Return [X, Y] of the center of cell containing provided text 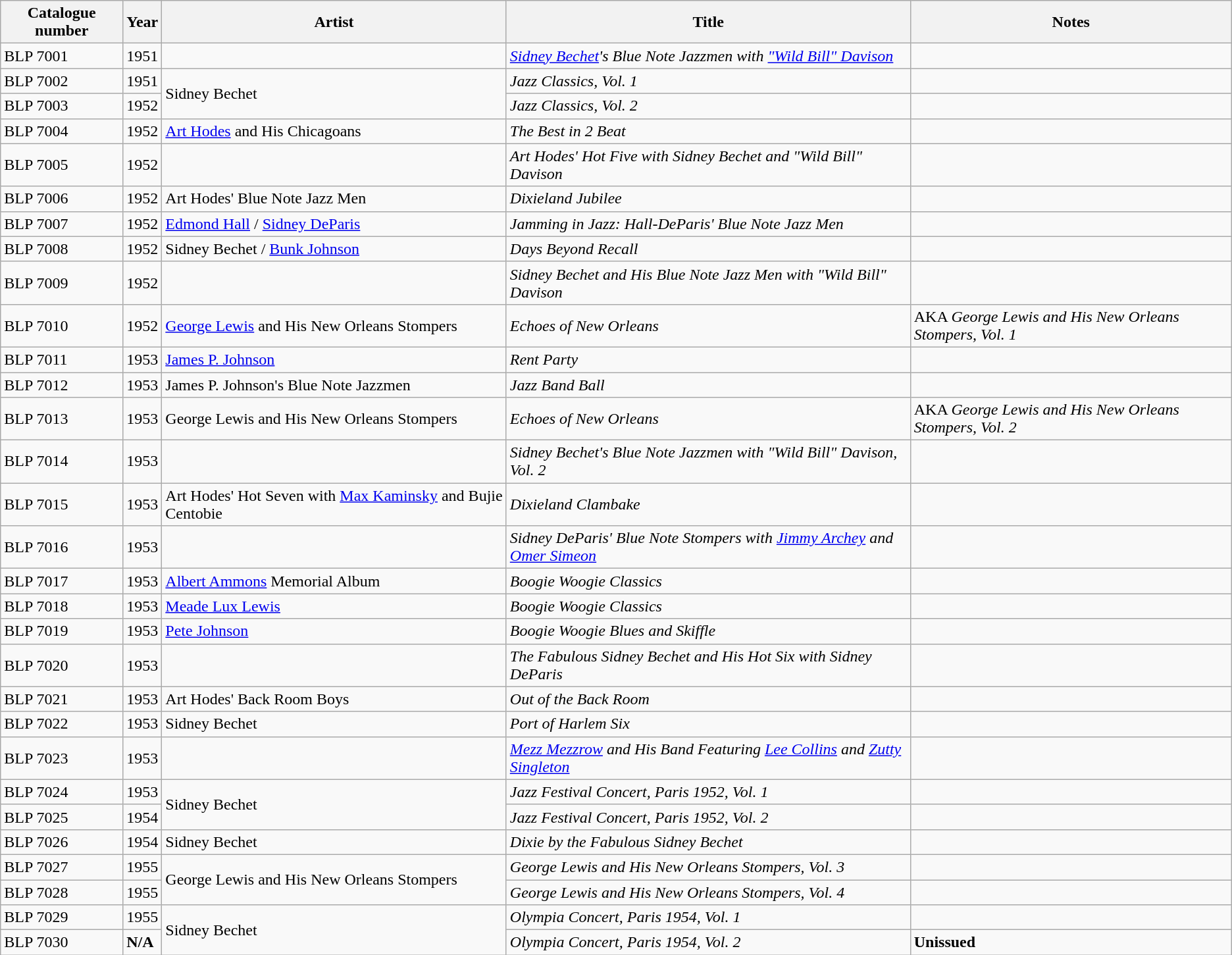
Art Hodes and His Chicagoans [334, 131]
Mezz Mezzrow and His Band Featuring Lee Collins and Zutty Singleton [708, 758]
BLP 7004 [62, 131]
BLP 7002 [62, 81]
Art Hodes' Hot Seven with Max Kaminsky and Bujie Centobie [334, 504]
Olympia Concert, Paris 1954, Vol. 1 [708, 917]
BLP 7003 [62, 106]
BLP 7022 [62, 724]
Art Hodes' Back Room Boys [334, 699]
AKA George Lewis and His New Orleans Stompers, Vol. 1 [1071, 325]
BLP 7023 [62, 758]
Edmond Hall / Sidney DeParis [334, 224]
The Fabulous Sidney Bechet and His Hot Six with Sidney DeParis [708, 665]
Artist [334, 22]
BLP 7025 [62, 817]
BLP 7028 [62, 892]
BLP 7013 [62, 419]
Pete Johnson [334, 631]
N/A [142, 942]
BLP 7009 [62, 283]
Days Beyond Recall [708, 249]
BLP 7016 [62, 548]
James P. Johnson [334, 359]
Jazz Classics, Vol. 2 [708, 106]
Title [708, 22]
BLP 7019 [62, 631]
BLP 7011 [62, 359]
BLP 7014 [62, 462]
BLP 7010 [62, 325]
Out of the Back Room [708, 699]
BLP 7026 [62, 842]
BLP 7021 [62, 699]
BLP 7018 [62, 606]
Jazz Festival Concert, Paris 1952, Vol. 2 [708, 817]
Dixie by the Fabulous Sidney Bechet [708, 842]
Meade Lux Lewis [334, 606]
BLP 7027 [62, 867]
Year [142, 22]
BLP 7015 [62, 504]
The Best in 2 Beat [708, 131]
Sidney Bechet's Blue Note Jazzmen with "Wild Bill" Davison [708, 56]
Albert Ammons Memorial Album [334, 581]
BLP 7012 [62, 385]
Jazz Band Ball [708, 385]
BLP 7029 [62, 917]
Jazz Classics, Vol. 1 [708, 81]
BLP 7024 [62, 792]
Sidney Bechet and His Blue Note Jazz Men with "Wild Bill" Davison [708, 283]
Sidney Bechet / Bunk Johnson [334, 249]
Sidney DeParis' Blue Note Stompers with Jimmy Archey and Omer Simeon [708, 548]
AKA George Lewis and His New Orleans Stompers, Vol. 2 [1071, 419]
George Lewis and His New Orleans Stompers, Vol. 4 [708, 892]
Jamming in Jazz: Hall-DeParis' Blue Note Jazz Men [708, 224]
George Lewis and His New Orleans Stompers, Vol. 3 [708, 867]
Rent Party [708, 359]
James P. Johnson's Blue Note Jazzmen [334, 385]
Dixieland Clambake [708, 504]
Jazz Festival Concert, Paris 1952, Vol. 1 [708, 792]
BLP 7007 [62, 224]
Art Hodes' Hot Five with Sidney Bechet and "Wild Bill" Davison [708, 165]
Sidney Bechet's Blue Note Jazzmen with "Wild Bill" Davison, Vol. 2 [708, 462]
BLP 7006 [62, 199]
Catalogue number [62, 22]
Olympia Concert, Paris 1954, Vol. 2 [708, 942]
BLP 7017 [62, 581]
Unissued [1071, 942]
Art Hodes' Blue Note Jazz Men [334, 199]
Dixieland Jubilee [708, 199]
Boogie Woogie Blues and Skiffle [708, 631]
Notes [1071, 22]
BLP 7005 [62, 165]
BLP 7008 [62, 249]
BLP 7001 [62, 56]
Port of Harlem Six [708, 724]
BLP 7030 [62, 942]
BLP 7020 [62, 665]
